Extract the [x, y] coordinate from the center of the cell holding the provided text.  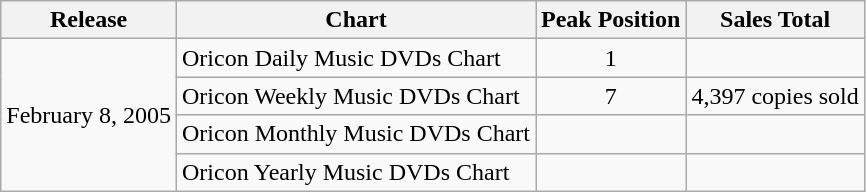
Chart [356, 20]
Oricon Daily Music DVDs Chart [356, 58]
4,397 copies sold [775, 96]
Sales Total [775, 20]
Oricon Yearly Music DVDs Chart [356, 172]
Oricon Weekly Music DVDs Chart [356, 96]
Release [89, 20]
Oricon Monthly Music DVDs Chart [356, 134]
1 [611, 58]
Peak Position [611, 20]
7 [611, 96]
February 8, 2005 [89, 115]
